Output the [X, Y] coordinate of the center of the cell containing the given text.  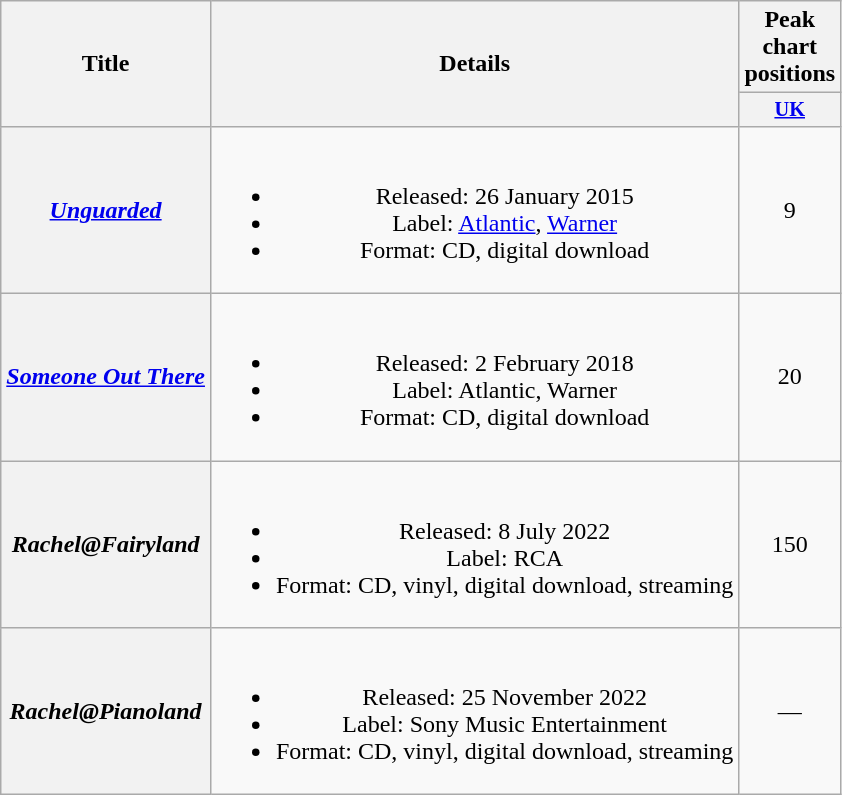
— [790, 712]
Released: 26 January 2015Label: Atlantic, WarnerFormat: CD, digital download [474, 210]
Rachel@Fairyland [106, 544]
20 [790, 378]
9 [790, 210]
Released: 2 February 2018Label: Atlantic, WarnerFormat: CD, digital download [474, 378]
Released: 8 July 2022Label: RCAFormat: CD, vinyl, digital download, streaming [474, 544]
Title [106, 64]
Details [474, 64]
Someone Out There [106, 378]
150 [790, 544]
Released: 25 November 2022Label: Sony Music EntertainmentFormat: CD, vinyl, digital download, streaming [474, 712]
Peak chart positions [790, 47]
Unguarded [106, 210]
Rachel@Pianoland [106, 712]
UK [790, 110]
